For the text-containing cell, return its midpoint in (x, y) coordinate format. 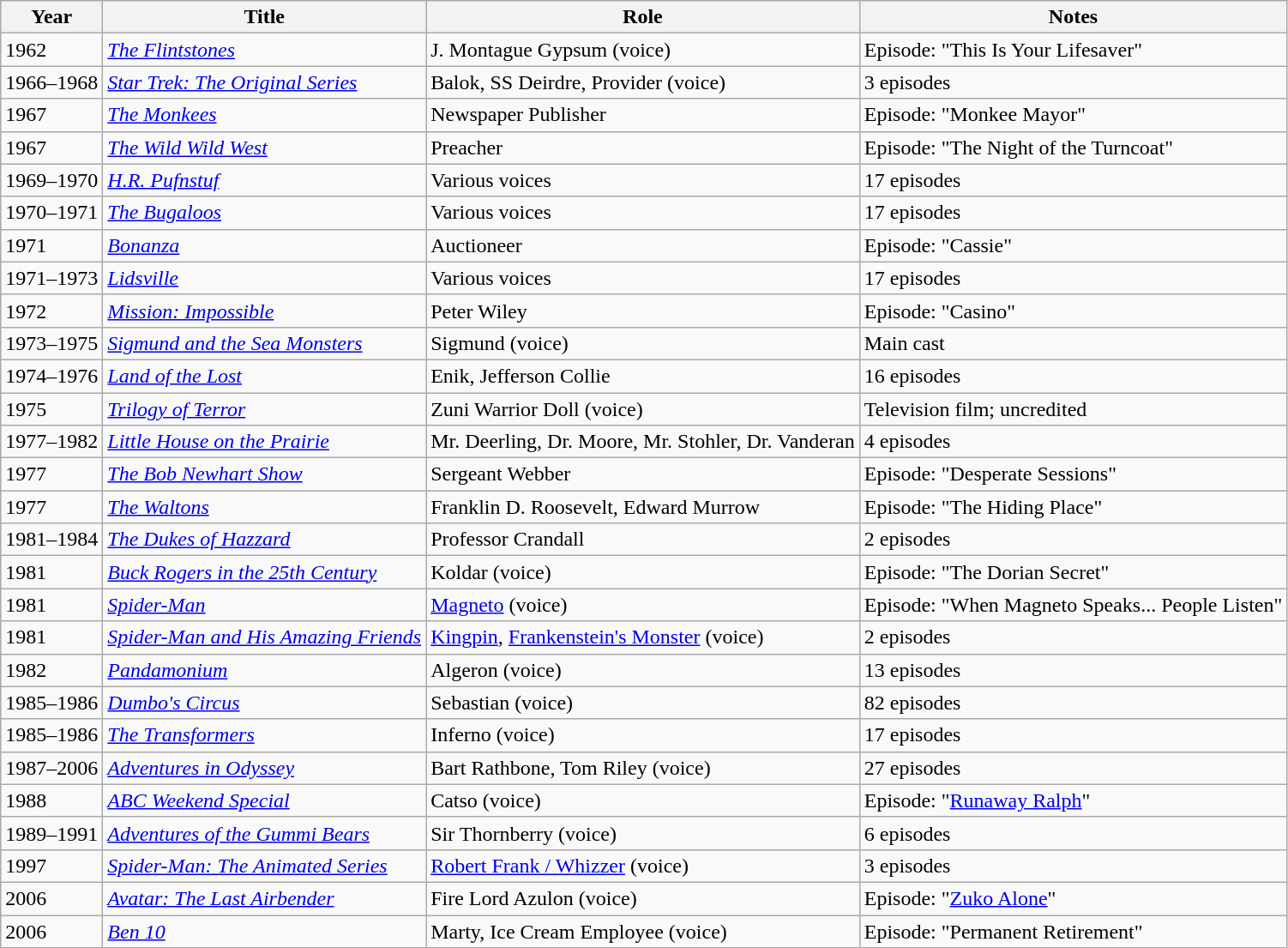
Episode: "Monkee Mayor" (1074, 115)
Marty, Ice Cream Employee (voice) (643, 931)
Television film; uncredited (1074, 409)
Mission: Impossible (264, 311)
1971 (51, 245)
Episode: "Cassie" (1074, 245)
Bart Rathbone, Tom Riley (voice) (643, 768)
1969–1970 (51, 180)
1962 (51, 50)
1973–1975 (51, 343)
16 episodes (1074, 376)
Main cast (1074, 343)
1982 (51, 670)
Auctioneer (643, 245)
Preacher (643, 148)
13 episodes (1074, 670)
Little House on the Prairie (264, 442)
82 episodes (1074, 703)
The Waltons (264, 507)
Lidsville (264, 278)
Kingpin, Frankenstein's Monster (voice) (643, 637)
Spider-Man: The Animated Series (264, 866)
The Wild Wild West (264, 148)
The Transformers (264, 735)
Notes (1074, 17)
1989–1991 (51, 833)
The Bugaloos (264, 213)
Fire Lord Azulon (voice) (643, 898)
Sigmund and the Sea Monsters (264, 343)
Professor Crandall (643, 540)
Episode: "The Night of the Turncoat" (1074, 148)
1987–2006 (51, 768)
Episode: "Permanent Retirement" (1074, 931)
Robert Frank / Whizzer (voice) (643, 866)
1975 (51, 409)
1977–1982 (51, 442)
Enik, Jefferson Collie (643, 376)
Inferno (voice) (643, 735)
4 episodes (1074, 442)
The Dukes of Hazzard (264, 540)
Sergeant Webber (643, 474)
The Bob Newhart Show (264, 474)
ABC Weekend Special (264, 800)
1997 (51, 866)
1970–1971 (51, 213)
Zuni Warrior Doll (voice) (643, 409)
The Flintstones (264, 50)
Dumbo's Circus (264, 703)
Sir Thornberry (voice) (643, 833)
Star Trek: The Original Series (264, 82)
Mr. Deerling, Dr. Moore, Mr. Stohler, Dr. Vanderan (643, 442)
1974–1976 (51, 376)
Episode: "Runaway Ralph" (1074, 800)
Episode: "The Dorian Secret" (1074, 572)
Ben 10 (264, 931)
J. Montague Gypsum (voice) (643, 50)
6 episodes (1074, 833)
1981–1984 (51, 540)
Episode: "When Magneto Speaks... People Listen" (1074, 605)
Episode: "Zuko Alone" (1074, 898)
Catso (voice) (643, 800)
Peter Wiley (643, 311)
Buck Rogers in the 25th Century (264, 572)
Spider-Man (264, 605)
Trilogy of Terror (264, 409)
Land of the Lost (264, 376)
27 episodes (1074, 768)
Sebastian (voice) (643, 703)
Adventures of the Gummi Bears (264, 833)
Episode: "This Is Your Lifesaver" (1074, 50)
1966–1968 (51, 82)
Role (643, 17)
1972 (51, 311)
Magneto (voice) (643, 605)
Newspaper Publisher (643, 115)
Algeron (voice) (643, 670)
Adventures in Odyssey (264, 768)
Title (264, 17)
1971–1973 (51, 278)
Spider-Man and His Amazing Friends (264, 637)
H.R. Pufnstuf (264, 180)
The Monkees (264, 115)
Franklin D. Roosevelt, Edward Murrow (643, 507)
Sigmund (voice) (643, 343)
1988 (51, 800)
Avatar: The Last Airbender (264, 898)
Koldar (voice) (643, 572)
Episode: "Desperate Sessions" (1074, 474)
Pandamonium (264, 670)
Year (51, 17)
Episode: "Casino" (1074, 311)
Balok, SS Deirdre, Provider (voice) (643, 82)
Bonanza (264, 245)
Episode: "The Hiding Place" (1074, 507)
